Provide the [X, Y] coordinate of the cell's center where the given text is located.  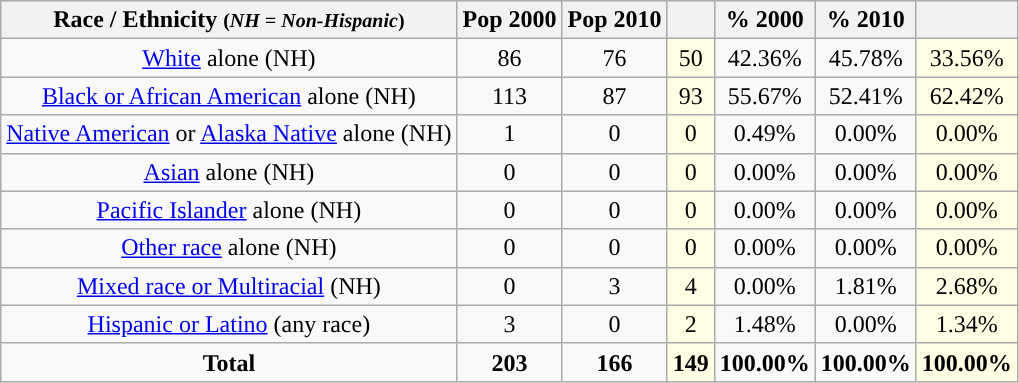
0.49% [764, 134]
45.78% [866, 58]
Pop 2000 [510, 20]
Race / Ethnicity (NH = Non-Hispanic) [229, 20]
166 [614, 362]
Other race alone (NH) [229, 248]
42.36% [764, 58]
62.42% [966, 96]
149 [690, 362]
203 [510, 362]
% 2000 [764, 20]
Native American or Alaska Native alone (NH) [229, 134]
1.81% [866, 286]
55.67% [764, 96]
86 [510, 58]
Pacific Islander alone (NH) [229, 210]
76 [614, 58]
1 [510, 134]
White alone (NH) [229, 58]
4 [690, 286]
1.48% [764, 324]
Asian alone (NH) [229, 172]
33.56% [966, 58]
52.41% [866, 96]
Mixed race or Multiracial (NH) [229, 286]
2 [690, 324]
93 [690, 96]
Black or African American alone (NH) [229, 96]
113 [510, 96]
2.68% [966, 286]
Total [229, 362]
50 [690, 58]
Pop 2010 [614, 20]
Hispanic or Latino (any race) [229, 324]
1.34% [966, 324]
% 2010 [866, 20]
87 [614, 96]
